Capture the cell that displays the provided text and extract its (X, Y) central coordinate. 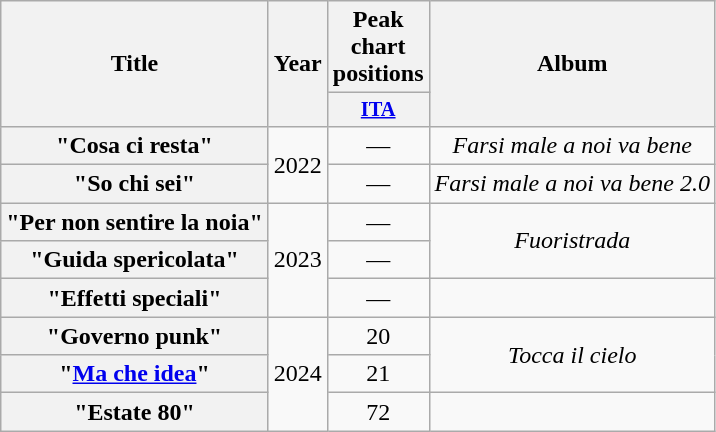
ITA (378, 110)
"Effetti speciali" (134, 298)
20 (378, 336)
2024 (298, 374)
Title (134, 64)
Farsi male a noi va bene (572, 145)
"So chi sei" (134, 184)
"Guida spericolata" (134, 260)
"Cosa ci resta" (134, 145)
72 (378, 412)
"Per non sentire la noia" (134, 222)
"Estate 80" (134, 412)
"Ma che idea" (134, 374)
2022 (298, 164)
Peak chart positions (378, 47)
Farsi male a noi va bene 2.0 (572, 184)
Fuoristrada (572, 241)
Tocca il cielo (572, 355)
"Governo punk" (134, 336)
21 (378, 374)
Album (572, 64)
2023 (298, 260)
Year (298, 64)
